Determine the (x, y) coordinate at the center of the cell enclosing the given text.  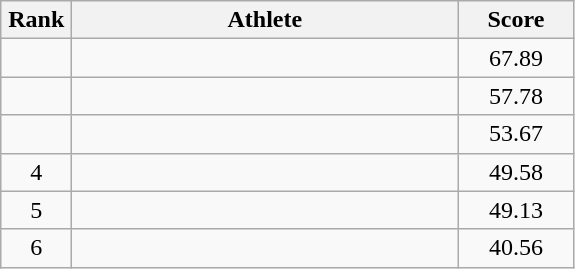
49.13 (516, 210)
4 (36, 172)
5 (36, 210)
49.58 (516, 172)
40.56 (516, 248)
Rank (36, 20)
Athlete (265, 20)
53.67 (516, 134)
Score (516, 20)
6 (36, 248)
67.89 (516, 58)
57.78 (516, 96)
